Pinpoint the cell where the given text exists, returning its (x, y) midpoint coordinate. 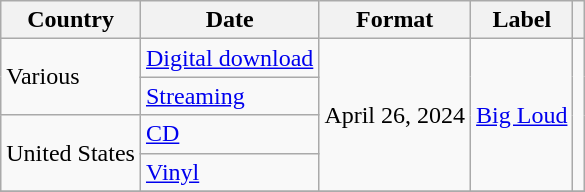
Various (71, 77)
Label (522, 20)
April 26, 2024 (395, 115)
Vinyl (229, 172)
Big Loud (522, 115)
Streaming (229, 96)
United States (71, 153)
Format (395, 20)
CD (229, 134)
Country (71, 20)
Date (229, 20)
Digital download (229, 58)
